Return the (X, Y) coordinate for the center point of the cell that contains the specified text.  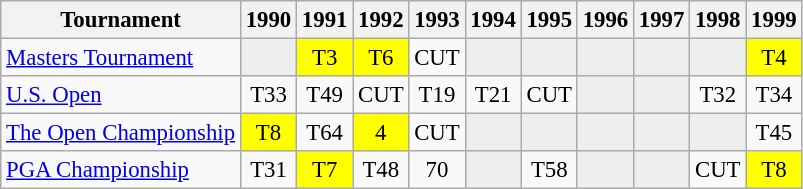
Tournament (121, 20)
T48 (381, 170)
1990 (268, 20)
T33 (268, 95)
T64 (325, 133)
70 (437, 170)
1997 (661, 20)
PGA Championship (121, 170)
T6 (381, 58)
T58 (549, 170)
T3 (325, 58)
T31 (268, 170)
Masters Tournament (121, 58)
4 (381, 133)
T19 (437, 95)
1993 (437, 20)
1995 (549, 20)
1999 (774, 20)
1996 (605, 20)
T7 (325, 170)
1992 (381, 20)
U.S. Open (121, 95)
T4 (774, 58)
The Open Championship (121, 133)
T21 (493, 95)
T32 (718, 95)
1998 (718, 20)
T34 (774, 95)
1994 (493, 20)
T45 (774, 133)
T49 (325, 95)
1991 (325, 20)
